Return [x, y] of the center of cell containing provided text 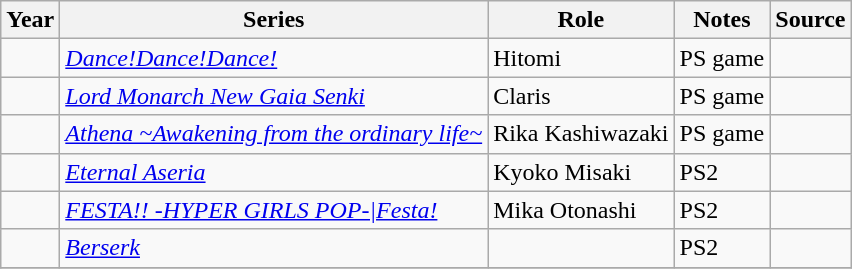
Claris [581, 96]
Hitomi [581, 58]
Year [30, 20]
Series [274, 20]
Notes [722, 20]
FESTA!! -HYPER GIRLS POP-|Festa! [274, 210]
Source [810, 20]
Athena ~Awakening from the ordinary life~ [274, 134]
Berserk [274, 248]
Dance!Dance!Dance! [274, 58]
Role [581, 20]
Eternal Aseria [274, 172]
Mika Otonashi [581, 210]
Kyoko Misaki [581, 172]
Lord Monarch New Gaia Senki [274, 96]
Rika Kashiwazaki [581, 134]
